Return (X, Y) of the center of cell containing provided text 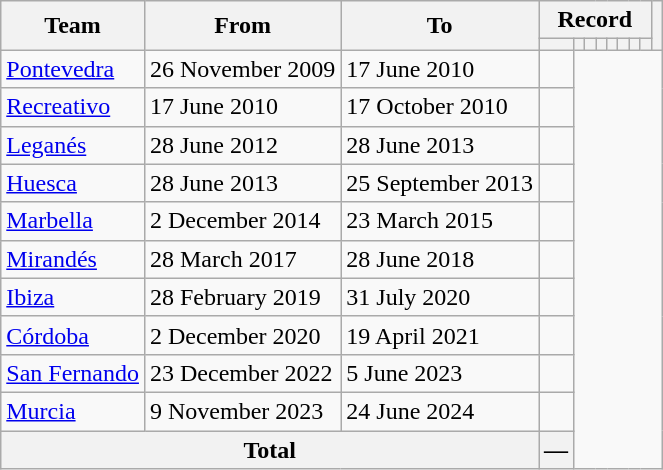
Murcia (73, 411)
To (440, 26)
17 October 2010 (440, 107)
Huesca (73, 183)
Mirandés (73, 259)
25 September 2013 (440, 183)
23 December 2022 (242, 373)
31 July 2020 (440, 297)
28 March 2017 (242, 259)
2 December 2020 (242, 335)
From (242, 26)
Record (595, 20)
28 February 2019 (242, 297)
28 June 2018 (440, 259)
San Fernando (73, 373)
Córdoba (73, 335)
Recreativo (73, 107)
19 April 2021 (440, 335)
— (556, 449)
Team (73, 26)
28 June 2012 (242, 145)
Marbella (73, 221)
5 June 2023 (440, 373)
Leganés (73, 145)
23 March 2015 (440, 221)
Pontevedra (73, 69)
24 June 2024 (440, 411)
9 November 2023 (242, 411)
Total (270, 449)
2 December 2014 (242, 221)
26 November 2009 (242, 69)
Ibiza (73, 297)
